For the text-containing cell, return its midpoint in (x, y) coordinate format. 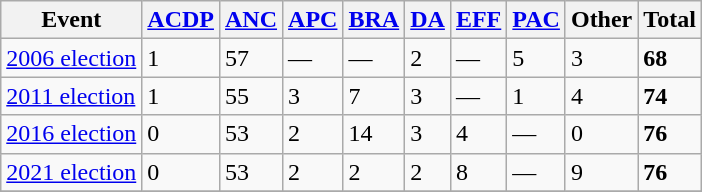
57 (250, 58)
2016 election (72, 134)
APC (313, 20)
PAC (536, 20)
ANC (250, 20)
2021 election (72, 172)
ACDP (181, 20)
DA (428, 20)
55 (250, 96)
9 (601, 172)
8 (478, 172)
7 (374, 96)
Event (72, 20)
Total (670, 20)
EFF (478, 20)
14 (374, 134)
Other (601, 20)
68 (670, 58)
BRA (374, 20)
74 (670, 96)
5 (536, 58)
2006 election (72, 58)
2011 election (72, 96)
